Find where the given text appears and provide that cell's center as [X, Y] coordinate. 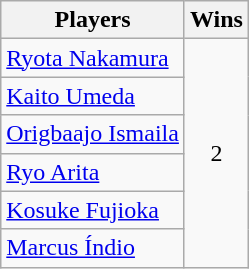
Kaito Umeda [93, 96]
Marcus Índio [93, 248]
Kosuke Fujioka [93, 210]
Ryo Arita [93, 172]
Ryota Nakamura [93, 58]
Players [93, 20]
2 [216, 153]
Wins [216, 20]
Origbaajo Ismaila [93, 134]
